Scan for the cell matching the given text and deliver its (x, y) coordinate at center. 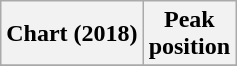
Chart (2018) (72, 34)
Peak position (189, 34)
